Find where the given text appears and provide that cell's center as [X, Y] coordinate. 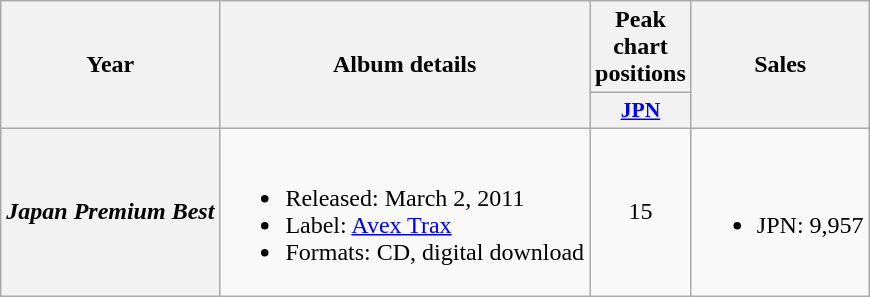
Album details [405, 65]
JPN: 9,957 [780, 212]
Japan Premium Best [110, 212]
Year [110, 65]
15 [641, 212]
Peak chart positions [641, 47]
Released: March 2, 2011Label: Avex TraxFormats: CD, digital download [405, 212]
JPN [641, 111]
Sales [780, 65]
